Output the (x, y) coordinate of the center of the cell containing the given text.  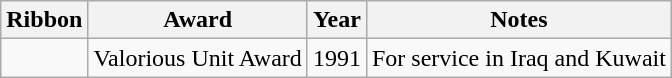
1991 (336, 58)
Valorious Unit Award (198, 58)
Ribbon (44, 20)
Notes (518, 20)
Award (198, 20)
Year (336, 20)
For service in Iraq and Kuwait (518, 58)
